Determine the [X, Y] coordinate at the center of the cell enclosing the given text.  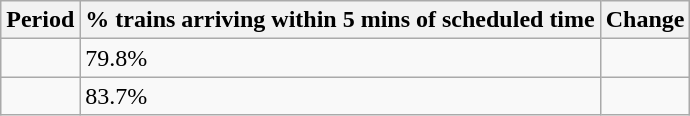
Period [40, 20]
83.7% [340, 96]
% trains arriving within 5 mins of scheduled time [340, 20]
79.8% [340, 58]
Change [645, 20]
